Determine the (x, y) coordinate at the center of the cell enclosing the given text.  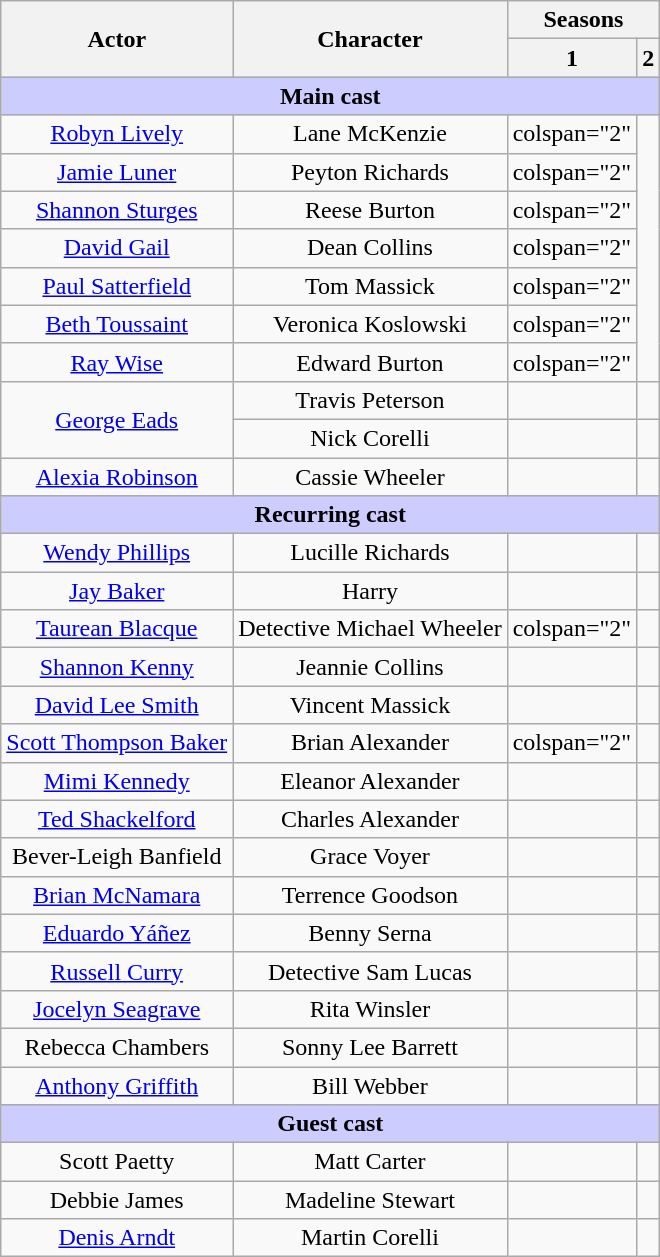
1 (572, 58)
Charles Alexander (370, 819)
Vincent Massick (370, 705)
Paul Satterfield (117, 286)
Detective Sam Lucas (370, 971)
Mimi Kennedy (117, 781)
Harry (370, 591)
Recurring cast (330, 515)
Lucille Richards (370, 553)
Ray Wise (117, 362)
Martin Corelli (370, 1238)
Detective Michael Wheeler (370, 629)
Jamie Luner (117, 172)
Benny Serna (370, 933)
Terrence Goodson (370, 895)
Shannon Kenny (117, 667)
Cassie Wheeler (370, 477)
Eleanor Alexander (370, 781)
Peyton Richards (370, 172)
Bill Webber (370, 1085)
Sonny Lee Barrett (370, 1047)
Matt Carter (370, 1162)
Debbie James (117, 1200)
Madeline Stewart (370, 1200)
Main cast (330, 96)
Grace Voyer (370, 857)
2 (648, 58)
Character (370, 39)
Scott Paetty (117, 1162)
Russell Curry (117, 971)
Veronica Koslowski (370, 324)
Bever-Leigh Banfield (117, 857)
Dean Collins (370, 248)
Eduardo Yáñez (117, 933)
Anthony Griffith (117, 1085)
Scott Thompson Baker (117, 743)
Ted Shackelford (117, 819)
Actor (117, 39)
Shannon Sturges (117, 210)
Taurean Blacque (117, 629)
Reese Burton (370, 210)
Wendy Phillips (117, 553)
Travis Peterson (370, 400)
David Lee Smith (117, 705)
Brian McNamara (117, 895)
Seasons (584, 20)
Guest cast (330, 1124)
Jocelyn Seagrave (117, 1009)
Rita Winsler (370, 1009)
Tom Massick (370, 286)
David Gail (117, 248)
George Eads (117, 419)
Jeannie Collins (370, 667)
Robyn Lively (117, 134)
Rebecca Chambers (117, 1047)
Edward Burton (370, 362)
Brian Alexander (370, 743)
Denis Arndt (117, 1238)
Jay Baker (117, 591)
Lane McKenzie (370, 134)
Alexia Robinson (117, 477)
Beth Toussaint (117, 324)
Nick Corelli (370, 438)
